Output the (X, Y) coordinate of the center of the cell containing the given text.  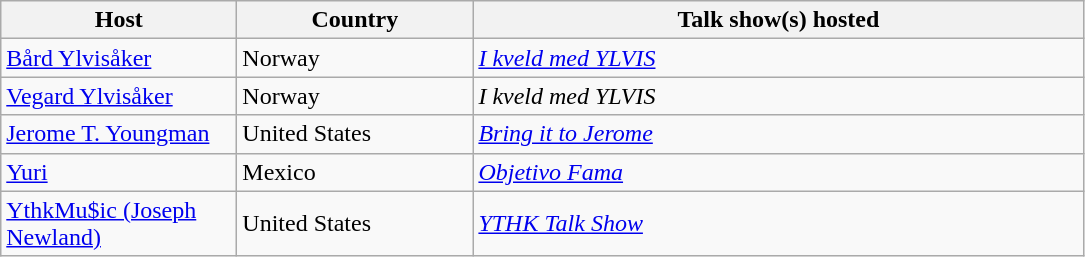
YthkMu$ic (Joseph Newland) (119, 224)
Objetivo Fama (778, 172)
Mexico (355, 172)
Vegard Ylvisåker (119, 96)
Bård Ylvisåker (119, 58)
Host (119, 20)
Country (355, 20)
Jerome T. Youngman (119, 134)
Bring it to Jerome (778, 134)
Talk show(s) hosted (778, 20)
YTHK Talk Show (778, 224)
Yuri (119, 172)
